From the cell containing the given text, extract its center point as (x, y) coordinate. 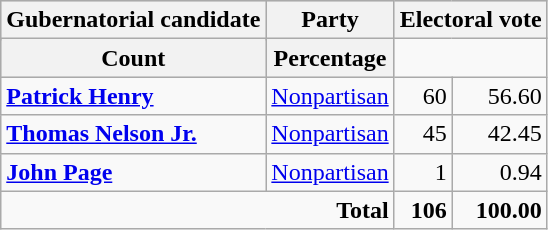
56.60 (500, 96)
106 (423, 210)
42.45 (500, 134)
Party (330, 20)
60 (423, 96)
1 (423, 172)
Total (198, 210)
100.00 (500, 210)
Count (134, 58)
Electoral vote (470, 20)
Percentage (330, 58)
John Page (134, 172)
45 (423, 134)
Gubernatorial candidate (134, 20)
Patrick Henry (134, 96)
0.94 (500, 172)
Thomas Nelson Jr. (134, 134)
